Identify which cell holds the provided text, then report its (x, y) central coordinate. 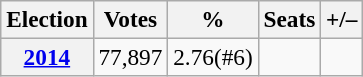
2.76(#6) (213, 57)
Seats (290, 19)
2014 (47, 57)
% (213, 19)
Election (47, 19)
77,897 (130, 57)
Votes (130, 19)
+/– (342, 19)
